Identify which cell holds the provided text, then report its (x, y) central coordinate. 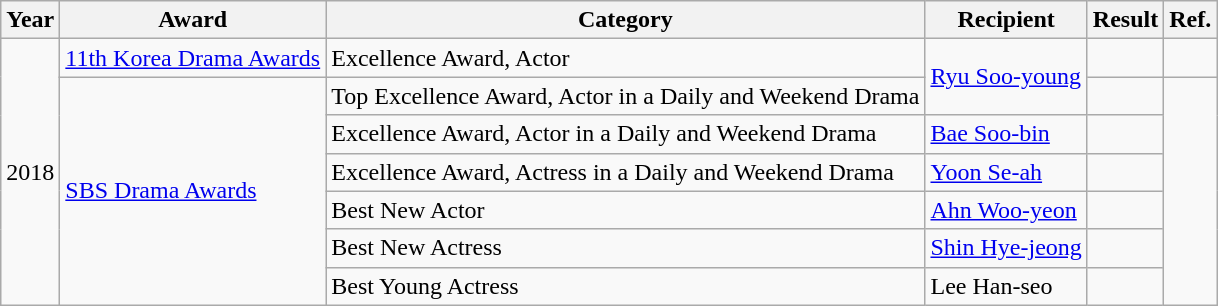
Lee Han-seo (1006, 286)
2018 (30, 172)
Year (30, 20)
Excellence Award, Actress in a Daily and Weekend Drama (626, 172)
Ryu Soo-young (1006, 77)
Best New Actor (626, 210)
Shin Hye-jeong (1006, 248)
Excellence Award, Actor in a Daily and Weekend Drama (626, 134)
Best New Actress (626, 248)
Result (1125, 20)
Award (193, 20)
SBS Drama Awards (193, 191)
Category (626, 20)
Bae Soo-bin (1006, 134)
11th Korea Drama Awards (193, 58)
Recipient (1006, 20)
Excellence Award, Actor (626, 58)
Top Excellence Award, Actor in a Daily and Weekend Drama (626, 96)
Best Young Actress (626, 286)
Ahn Woo-yeon (1006, 210)
Ref. (1190, 20)
Yoon Se-ah (1006, 172)
